Determine the (X, Y) coordinate at the center of the cell enclosing the given text.  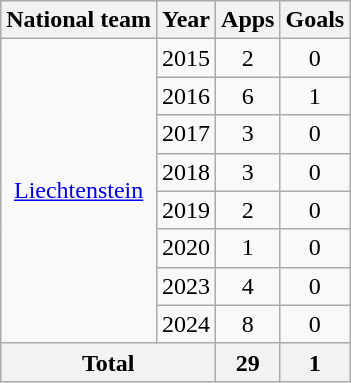
Year (186, 20)
2019 (186, 210)
2023 (186, 286)
2016 (186, 96)
2024 (186, 324)
2020 (186, 248)
8 (248, 324)
6 (248, 96)
2018 (186, 172)
Total (108, 362)
29 (248, 362)
Goals (315, 20)
Liechtenstein (79, 191)
National team (79, 20)
Apps (248, 20)
4 (248, 286)
2017 (186, 134)
2015 (186, 58)
